Provide the (x, y) coordinate of the cell's center where the given text is located.  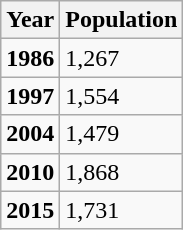
Year (30, 20)
1997 (30, 96)
1,731 (122, 210)
2010 (30, 172)
2004 (30, 134)
1,479 (122, 134)
Population (122, 20)
1,267 (122, 58)
1,554 (122, 96)
1,868 (122, 172)
1986 (30, 58)
2015 (30, 210)
